Scan for the cell matching the given text and deliver its [X, Y] coordinate at center. 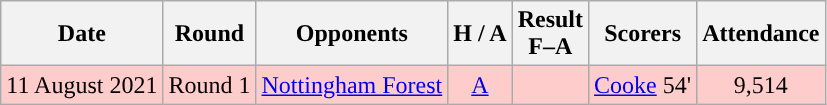
H / A [480, 34]
Date [82, 34]
Round [210, 34]
11 August 2021 [82, 85]
Opponents [352, 34]
Attendance [761, 34]
A [480, 85]
Round 1 [210, 85]
Scorers [643, 34]
Cooke 54' [643, 85]
ResultF–A [550, 34]
9,514 [761, 85]
Nottingham Forest [352, 85]
